Scan for the cell matching the given text and deliver its (X, Y) coordinate at center. 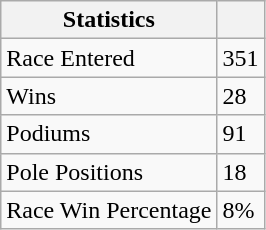
28 (240, 96)
Race Win Percentage (109, 210)
351 (240, 58)
18 (240, 172)
Wins (109, 96)
Race Entered (109, 58)
91 (240, 134)
Podiums (109, 134)
Statistics (109, 20)
8% (240, 210)
Pole Positions (109, 172)
